Determine the [X, Y] coordinate at the center of the cell enclosing the given text.  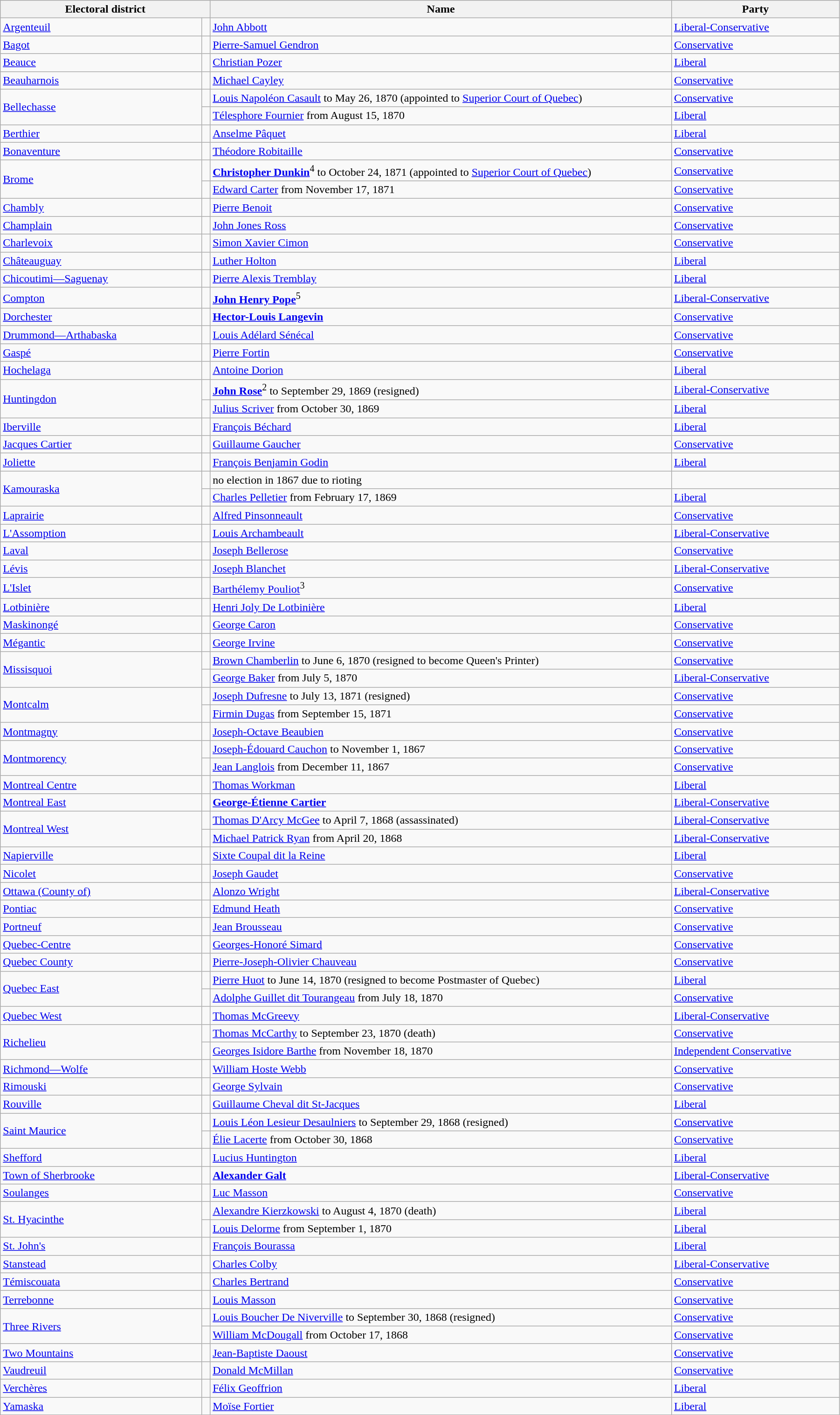
Drummond—Arthabaska [101, 335]
Alexandre Kierzkowski to August 4, 1870 (death) [441, 1211]
George-Étienne Cartier [441, 802]
John Jones Ross [441, 225]
Verchères [101, 1388]
Joliette [101, 462]
Luther Holton [441, 261]
Henri Joly De Lotbinière [441, 607]
Soulanges [101, 1193]
Lucius Huntington [441, 1158]
Montcalm [101, 705]
Mégantic [101, 643]
Michael Patrick Ryan from April 20, 1868 [441, 838]
Thomas McCarthy to September 23, 1870 (death) [441, 1033]
Georges Isidore Barthe from November 18, 1870 [441, 1051]
Iberville [101, 427]
Louis Napoléon Casault to May 26, 1870 (appointed to Superior Court of Quebec) [441, 98]
Pierre Benoit [441, 208]
Guillaume Cheval dit St-Jacques [441, 1104]
Huntingdon [101, 398]
Argenteuil [101, 27]
Charlevoix [101, 243]
Chambly [101, 208]
Shefford [101, 1158]
Anselme Pâquet [441, 133]
Montreal Centre [101, 784]
Montreal East [101, 802]
Charles Bertrand [441, 1282]
no election in 1867 due to rioting [441, 480]
Maskinongé [101, 625]
George Baker from July 5, 1870 [441, 678]
William Hoste Webb [441, 1068]
François Benjamin Godin [441, 462]
John Abbott [441, 27]
Laval [101, 551]
Saint Maurice [101, 1131]
Sixte Coupal dit la Reine [441, 856]
Dorchester [101, 317]
Lévis [101, 569]
George Irvine [441, 643]
Jacques Cartier [101, 444]
Joseph Gaudet [441, 874]
John Henry Pope5 [441, 298]
Edward Carter from November 17, 1871 [441, 190]
Charles Colby [441, 1264]
Brown Chamberlin to June 6, 1870 (resigned to become Queen's Printer) [441, 660]
Lotbinière [101, 607]
François Bourassa [441, 1246]
Ottawa (County of) [101, 891]
Châteauguay [101, 261]
Joseph Bellerose [441, 551]
Montreal West [101, 829]
Bagot [101, 45]
Town of Sherbrooke [101, 1175]
Champlain [101, 225]
Rimouski [101, 1086]
Louis Delorme from September 1, 1870 [441, 1228]
St. Hyacinthe [101, 1220]
Thomas McGreevy [441, 1015]
Vaudreuil [101, 1370]
Beauharnois [101, 80]
Georges-Honoré Simard [441, 944]
Three Rivers [101, 1326]
Moïse Fortier [441, 1406]
Richmond—Wolfe [101, 1068]
Portneuf [101, 927]
Charles Pelletier from February 17, 1869 [441, 498]
Montmagny [101, 731]
Joseph Dufresne to July 13, 1871 (resigned) [441, 696]
L'Assomption [101, 533]
Élie Lacerte from October 30, 1868 [441, 1140]
Bonaventure [101, 151]
John Rose2 to September 29, 1869 (resigned) [441, 390]
Guillaume Gaucher [441, 444]
François Béchard [441, 427]
Louis Archambeault [441, 533]
William McDougall from October 17, 1868 [441, 1335]
Félix Geoffrion [441, 1388]
Louis Adélard Sénécal [441, 335]
Chicoutimi—Saguenay [101, 278]
Berthier [101, 133]
Barthélemy Pouliot3 [441, 588]
Louis Boucher De Niverville to September 30, 1868 (resigned) [441, 1317]
Alonzo Wright [441, 891]
Antoine Dorion [441, 370]
Donald McMillan [441, 1370]
Luc Masson [441, 1193]
Napierville [101, 856]
Jean Brousseau [441, 927]
Pierre-Samuel Gendron [441, 45]
L'Islet [101, 588]
Edmund Heath [441, 909]
Kamouraska [101, 489]
Quebec County [101, 962]
Christopher Dunkin4 to October 24, 1871 (appointed to Superior Court of Quebec) [441, 171]
Thomas Workman [441, 784]
Nicolet [101, 874]
Pierre-Joseph-Olivier Chauveau [441, 962]
Two Mountains [101, 1353]
Quebec East [101, 989]
Compton [101, 298]
Missisquoi [101, 669]
Laprairie [101, 515]
Brome [101, 179]
Party [756, 9]
Stanstead [101, 1264]
Hector-Louis Langevin [441, 317]
Independent Conservative [756, 1051]
Pontiac [101, 909]
Jean Langlois from December 11, 1867 [441, 767]
Montmorency [101, 758]
Adolphe Guillet dit Tourangeau from July 18, 1870 [441, 998]
Julius Scriver from October 30, 1869 [441, 409]
Pierre Fortin [441, 353]
Simon Xavier Cimon [441, 243]
Joseph Blanchet [441, 569]
Pierre Huot to June 14, 1870 (resigned to become Postmaster of Quebec) [441, 980]
Louis Masson [441, 1299]
Michael Cayley [441, 80]
Télesphore Fournier from August 15, 1870 [441, 116]
Bellechasse [101, 107]
Louis Léon Lesieur Desaulniers to September 29, 1868 (resigned) [441, 1122]
George Caron [441, 625]
Théodore Robitaille [441, 151]
Thomas D'Arcy McGee to April 7, 1868 (assassinated) [441, 820]
Yamaska [101, 1406]
George Sylvain [441, 1086]
Firmin Dugas from September 15, 1871 [441, 714]
Joseph-Édouard Cauchon to November 1, 1867 [441, 749]
Gaspé [101, 353]
Quebec West [101, 1015]
Jean-Baptiste Daoust [441, 1353]
Pierre Alexis Tremblay [441, 278]
Quebec-Centre [101, 944]
Rouville [101, 1104]
Electoral district [105, 9]
Joseph-Octave Beaubien [441, 731]
Christian Pozer [441, 62]
Terrebonne [101, 1299]
St. John's [101, 1246]
Témiscouata [101, 1282]
Alfred Pinsonneault [441, 515]
Richelieu [101, 1042]
Beauce [101, 62]
Hochelaga [101, 370]
Alexander Galt [441, 1175]
Name [441, 9]
